Provide the [X, Y] coordinate of the cell's center where the given text is located.  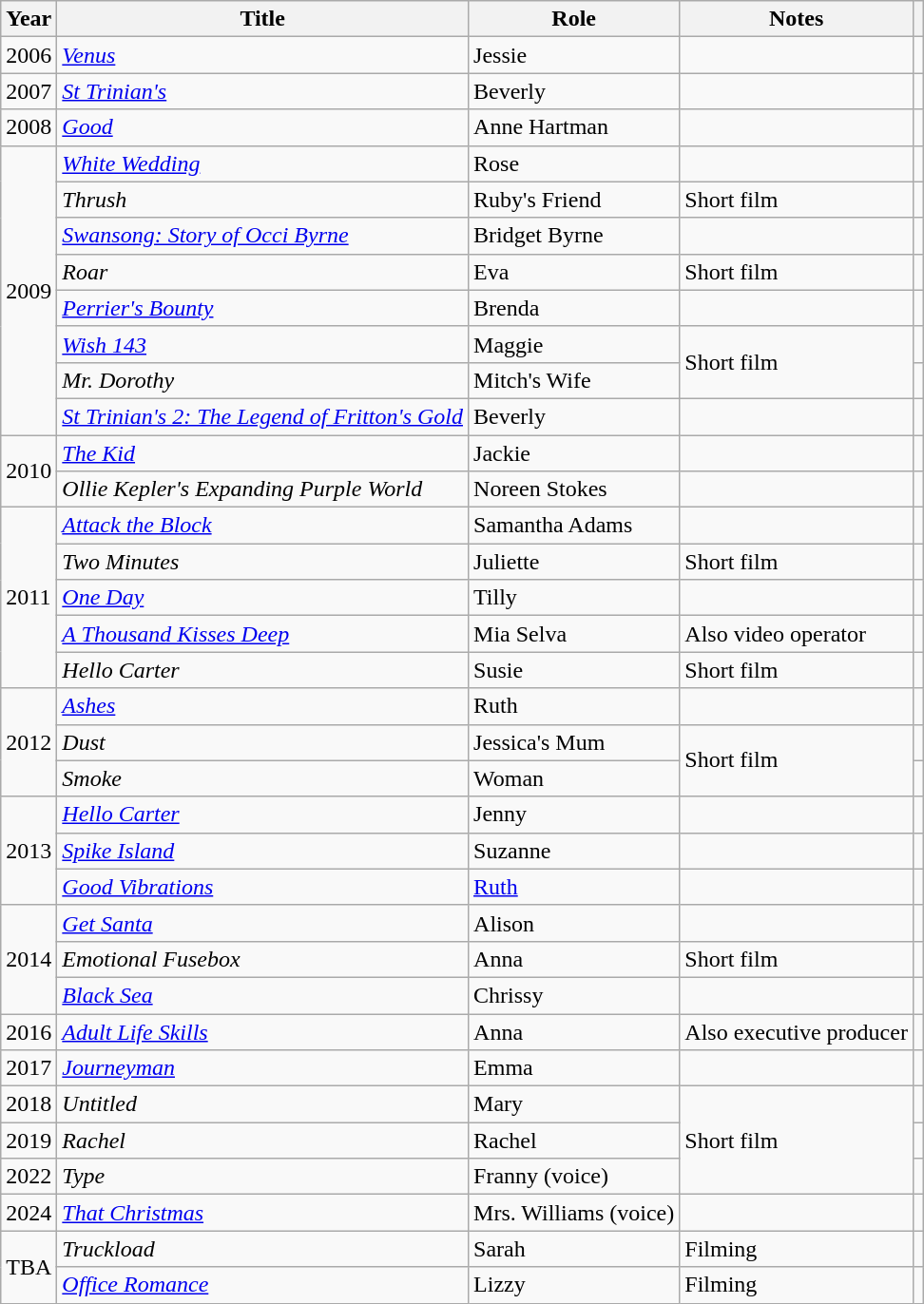
Bridget Byrne [574, 236]
Emotional Fusebox [262, 959]
TBA [29, 1267]
Year [29, 19]
Mitch's Wife [574, 380]
Lizzy [574, 1285]
Attack the Block [262, 526]
2007 [29, 91]
Maggie [574, 344]
Good [262, 127]
Office Romance [262, 1285]
Notes [797, 19]
2009 [29, 290]
2019 [29, 1141]
Swansong: Story of Occi Byrne [262, 236]
Journeyman [262, 1068]
Thrush [262, 200]
Woman [574, 778]
Rose [574, 163]
Also executive producer [797, 1031]
Chrissy [574, 995]
Anne Hartman [574, 127]
Noreen Stokes [574, 489]
Title [262, 19]
Mia Selva [574, 634]
Franny (voice) [574, 1177]
2008 [29, 127]
2010 [29, 471]
That Christmas [262, 1213]
2011 [29, 598]
Adult Life Skills [262, 1031]
Mary [574, 1104]
Mr. Dorothy [262, 380]
Untitled [262, 1104]
Roar [262, 272]
Emma [574, 1068]
2014 [29, 959]
St Trinian's [262, 91]
Perrier's Bounty [262, 308]
Mrs. Williams (voice) [574, 1213]
Jackie [574, 453]
Susie [574, 670]
White Wedding [262, 163]
One Day [262, 598]
Ollie Kepler's Expanding Purple World [262, 489]
Also video operator [797, 634]
Samantha Adams [574, 526]
Jessie [574, 55]
2016 [29, 1031]
Sarah [574, 1249]
Black Sea [262, 995]
2024 [29, 1213]
Jenny [574, 815]
Good Vibrations [262, 887]
Eva [574, 272]
Spike Island [262, 851]
Jessica's Mum [574, 742]
Venus [262, 55]
2022 [29, 1177]
2018 [29, 1104]
Tilly [574, 598]
A Thousand Kisses Deep [262, 634]
Two Minutes [262, 562]
St Trinian's 2: The Legend of Fritton's Gold [262, 416]
Juliette [574, 562]
Type [262, 1177]
Get Santa [262, 923]
Smoke [262, 778]
The Kid [262, 453]
Ashes [262, 706]
2006 [29, 55]
2012 [29, 742]
Role [574, 19]
Truckload [262, 1249]
Suzanne [574, 851]
Alison [574, 923]
2013 [29, 851]
2017 [29, 1068]
Brenda [574, 308]
Dust [262, 742]
Wish 143 [262, 344]
Ruby's Friend [574, 200]
